Determine the (x, y) coordinate at the center of the cell enclosing the given text.  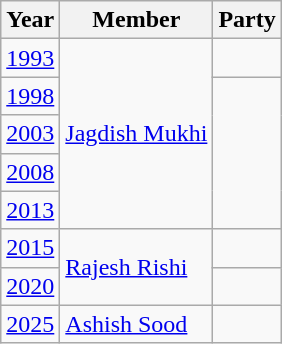
Ashish Sood (136, 324)
Member (136, 20)
Year (30, 20)
Jagdish Mukhi (136, 134)
Rajesh Rishi (136, 267)
1993 (30, 58)
2025 (30, 324)
2008 (30, 172)
1998 (30, 96)
2020 (30, 286)
2013 (30, 210)
2003 (30, 134)
2015 (30, 248)
Party (247, 20)
